Detect which cell encompasses the target text, then output its [X, Y] center coordinate. 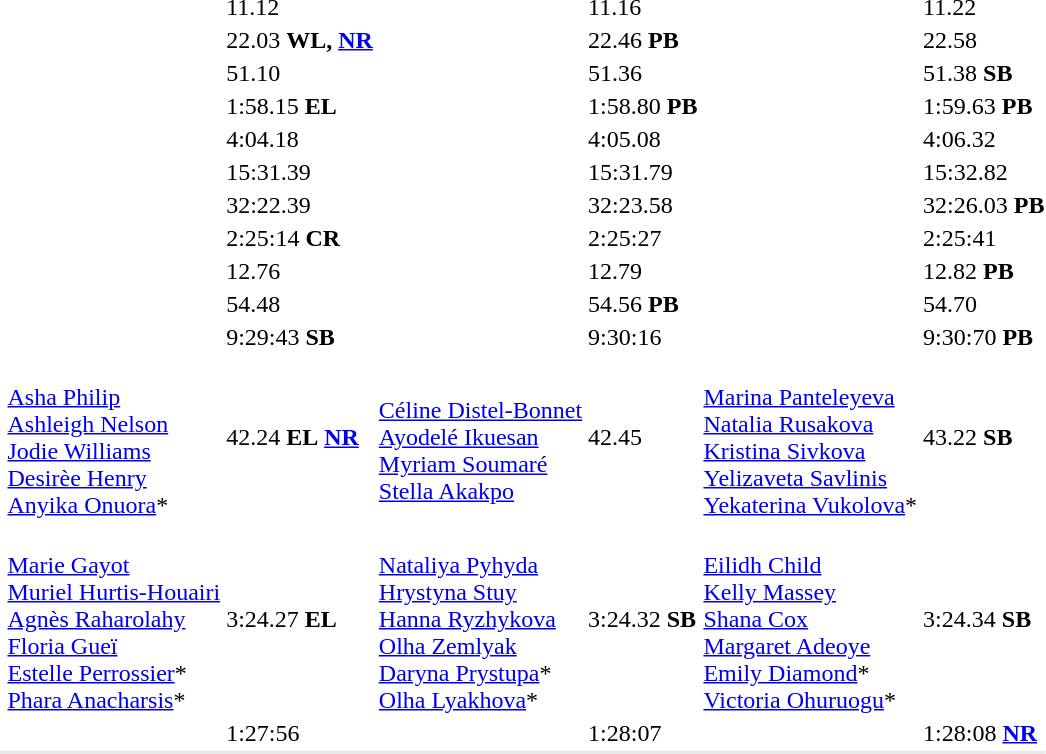
54.70 [984, 304]
1:28:08 NR [984, 733]
3:24.34 SB [984, 619]
3:24.27 EL [300, 619]
32:26.03 PB [984, 205]
15:31.79 [643, 172]
22.58 [984, 40]
Eilidh ChildKelly MasseyShana CoxMargaret AdeoyeEmily Diamond*Victoria Ohuruogu* [810, 619]
Nataliya PyhydaHrystyna StuyHanna RyzhykovaOlha ZemlyakDaryna Prystupa*Olha Lyakhova* [480, 619]
2:25:27 [643, 238]
12.79 [643, 271]
22.03 WL, NR [300, 40]
1:58.80 PB [643, 106]
43.22 SB [984, 438]
22.46 PB [643, 40]
15:32.82 [984, 172]
4:05.08 [643, 139]
54.56 PB [643, 304]
1:59.63 PB [984, 106]
Asha PhilipAshleigh NelsonJodie WilliamsDesirèe HenryAnyika Onuora* [114, 438]
15:31.39 [300, 172]
42.24 EL NR [300, 438]
32:23.58 [643, 205]
9:30:70 PB [984, 337]
Céline Distel-BonnetAyodelé IkuesanMyriam SoumaréStella Akakpo [480, 438]
1:27:56 [300, 733]
4:04.18 [300, 139]
9:30:16 [643, 337]
3:24.32 SB [643, 619]
51.36 [643, 73]
9:29:43 SB [300, 337]
4:06.32 [984, 139]
Marina PanteleyevaNatalia RusakovaKristina SivkovaYelizaveta SavlinisYekaterina Vukolova* [810, 438]
1:58.15 EL [300, 106]
12.82 PB [984, 271]
1:28:07 [643, 733]
2:25:14 CR [300, 238]
32:22.39 [300, 205]
Marie GayotMuriel Hurtis-HouairiAgnès RaharolahyFloria GueïEstelle Perrossier*Phara Anacharsis* [114, 619]
51.38 SB [984, 73]
42.45 [643, 438]
12.76 [300, 271]
54.48 [300, 304]
2:25:41 [984, 238]
51.10 [300, 73]
